Provide the (X, Y) coordinate of the cell's center where the given text is located.  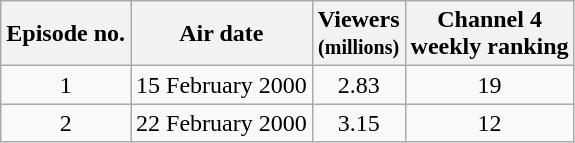
2.83 (358, 85)
19 (490, 85)
Viewers(millions) (358, 34)
Air date (222, 34)
15 February 2000 (222, 85)
3.15 (358, 123)
22 February 2000 (222, 123)
12 (490, 123)
2 (66, 123)
Episode no. (66, 34)
Channel 4weekly ranking (490, 34)
1 (66, 85)
